Locate the cell with the specified text and output its (x, y) center coordinate. 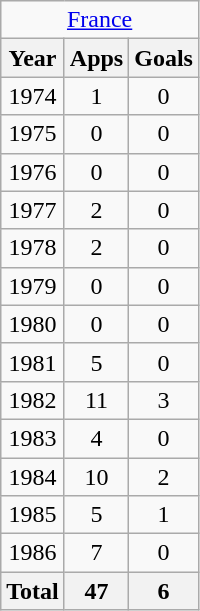
1975 (33, 134)
1974 (33, 96)
1984 (33, 477)
1980 (33, 324)
1979 (33, 286)
1978 (33, 248)
1982 (33, 400)
6 (164, 591)
7 (96, 553)
1977 (33, 210)
1981 (33, 362)
11 (96, 400)
Total (33, 591)
Apps (96, 58)
1986 (33, 553)
4 (96, 438)
France (100, 20)
1983 (33, 438)
3 (164, 400)
47 (96, 591)
10 (96, 477)
Goals (164, 58)
Year (33, 58)
1976 (33, 172)
1985 (33, 515)
